Output the (X, Y) coordinate of the center of the cell containing the given text.  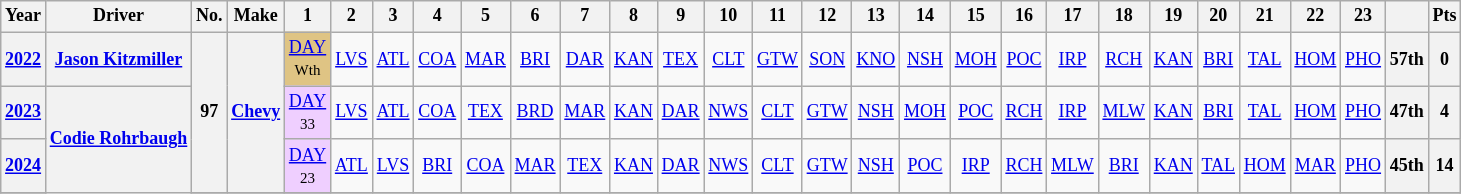
SON (827, 59)
Driver (118, 16)
5 (486, 16)
3 (393, 16)
2022 (24, 59)
20 (1218, 16)
47th (1406, 113)
9 (680, 16)
16 (1024, 16)
Year (24, 16)
10 (728, 16)
97 (210, 112)
6 (535, 16)
Pts (1444, 16)
KNO (876, 59)
2023 (24, 113)
Make (256, 16)
DAY33 (307, 113)
1 (307, 16)
57th (1406, 59)
19 (1173, 16)
45th (1406, 166)
BRD (535, 113)
8 (634, 16)
Jason Kitzmiller (118, 59)
23 (1364, 16)
12 (827, 16)
0 (1444, 59)
Chevy (256, 112)
7 (585, 16)
17 (1072, 16)
13 (876, 16)
DAY23 (307, 166)
11 (778, 16)
21 (1264, 16)
22 (1316, 16)
2 (352, 16)
No. (210, 16)
Codie Rohrbaugh (118, 140)
2024 (24, 166)
DAYWth (307, 59)
15 (976, 16)
18 (1124, 16)
